Provide the [x, y] coordinate of the cell's center where the given text is located.  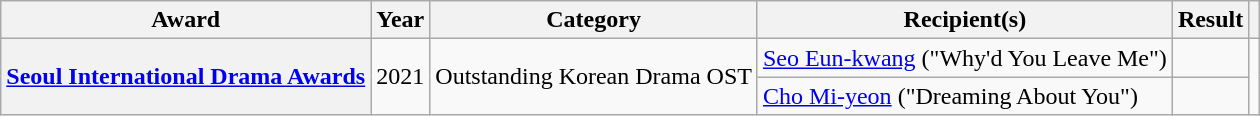
2021 [400, 77]
Year [400, 20]
Seo Eun-kwang ("Why'd You Leave Me") [964, 58]
Category [594, 20]
Cho Mi-yeon ("Dreaming About You") [964, 96]
Award [186, 20]
Outstanding Korean Drama OST [594, 77]
Seoul International Drama Awards [186, 77]
Result [1210, 20]
Recipient(s) [964, 20]
